Capture the cell that displays the provided text and extract its (X, Y) central coordinate. 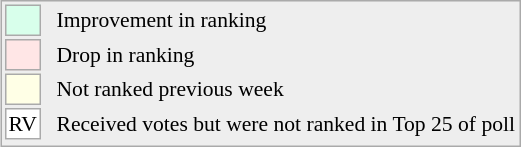
Received votes but were not ranked in Top 25 of poll (286, 124)
Not ranked previous week (286, 90)
Improvement in ranking (286, 20)
RV (23, 124)
Drop in ranking (286, 55)
